For the text-containing cell, return its midpoint in (x, y) coordinate format. 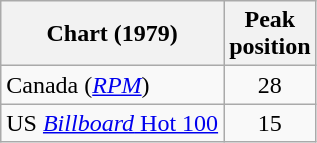
15 (270, 123)
Chart (1979) (112, 34)
Peakposition (270, 34)
28 (270, 85)
Canada (RPM) (112, 85)
US Billboard Hot 100 (112, 123)
